Scan for the cell matching the given text and deliver its (X, Y) coordinate at center. 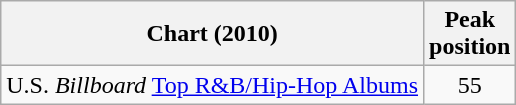
55 (470, 85)
Peakposition (470, 34)
Chart (2010) (212, 34)
U.S. Billboard Top R&B/Hip-Hop Albums (212, 85)
